Extract the [x, y] coordinate from the center of the cell holding the provided text.  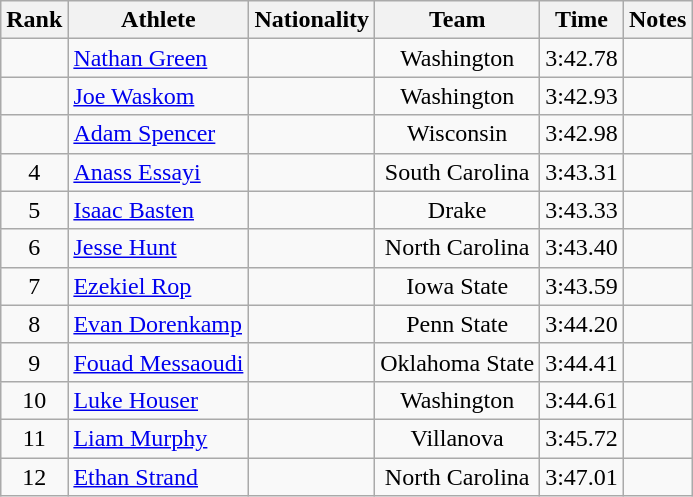
3:45.72 [582, 438]
Anass Essayi [158, 172]
Notes [657, 20]
3:43.40 [582, 248]
Jesse Hunt [158, 248]
3:44.61 [582, 400]
Joe Waskom [158, 96]
Drake [458, 210]
3:42.78 [582, 58]
Isaac Basten [158, 210]
3:44.41 [582, 362]
Ezekiel Rop [158, 286]
7 [34, 286]
Wisconsin [458, 134]
Team [458, 20]
Iowa State [458, 286]
Fouad Messaoudi [158, 362]
Adam Spencer [158, 134]
8 [34, 324]
3:43.31 [582, 172]
9 [34, 362]
Nathan Green [158, 58]
10 [34, 400]
Luke Houser [158, 400]
3:43.59 [582, 286]
Athlete [158, 20]
Time [582, 20]
Oklahoma State [458, 362]
3:42.98 [582, 134]
3:44.20 [582, 324]
Nationality [312, 20]
4 [34, 172]
5 [34, 210]
South Carolina [458, 172]
6 [34, 248]
12 [34, 477]
Villanova [458, 438]
Evan Dorenkamp [158, 324]
3:42.93 [582, 96]
11 [34, 438]
Penn State [458, 324]
3:43.33 [582, 210]
Ethan Strand [158, 477]
Rank [34, 20]
3:47.01 [582, 477]
Liam Murphy [158, 438]
